Pinpoint the cell where the given text exists, returning its (x, y) midpoint coordinate. 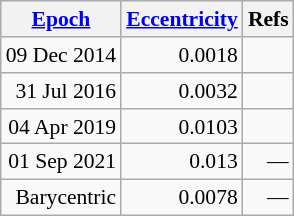
Epoch (61, 19)
0.0018 (182, 55)
Refs (268, 19)
0.013 (182, 162)
09 Dec 2014 (61, 55)
Barycentric (61, 197)
Eccentricity (182, 19)
04 Apr 2019 (61, 126)
01 Sep 2021 (61, 162)
31 Jul 2016 (61, 91)
0.0103 (182, 126)
0.0032 (182, 91)
0.0078 (182, 197)
